Determine the (X, Y) coordinate at the center of the cell enclosing the given text.  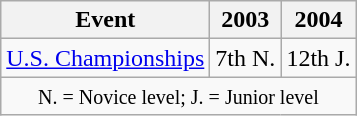
N. = Novice level; J. = Junior level (178, 96)
12th J. (318, 58)
2004 (318, 20)
Event (106, 20)
7th N. (246, 58)
2003 (246, 20)
U.S. Championships (106, 58)
